From the cell containing the given text, extract its center point as [x, y] coordinate. 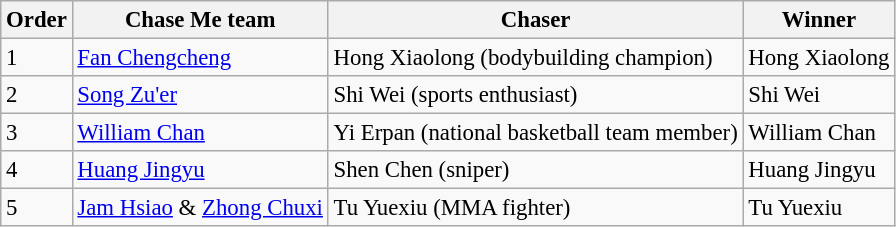
Hong Xiaolong [819, 58]
Tu Yuexiu [819, 208]
Chaser [536, 20]
Winner [819, 20]
1 [36, 58]
Chase Me team [200, 20]
Shen Chen (sniper) [536, 170]
Tu Yuexiu (MMA fighter) [536, 208]
Hong Xiaolong (bodybuilding champion) [536, 58]
Jam Hsiao & Zhong Chuxi [200, 208]
Fan Chengcheng [200, 58]
Song Zu'er [200, 95]
Shi Wei [819, 95]
Yi Erpan (national basketball team member) [536, 133]
3 [36, 133]
4 [36, 170]
Order [36, 20]
Shi Wei (sports enthusiast) [536, 95]
5 [36, 208]
2 [36, 95]
